Capture the cell that displays the provided text and extract its [x, y] central coordinate. 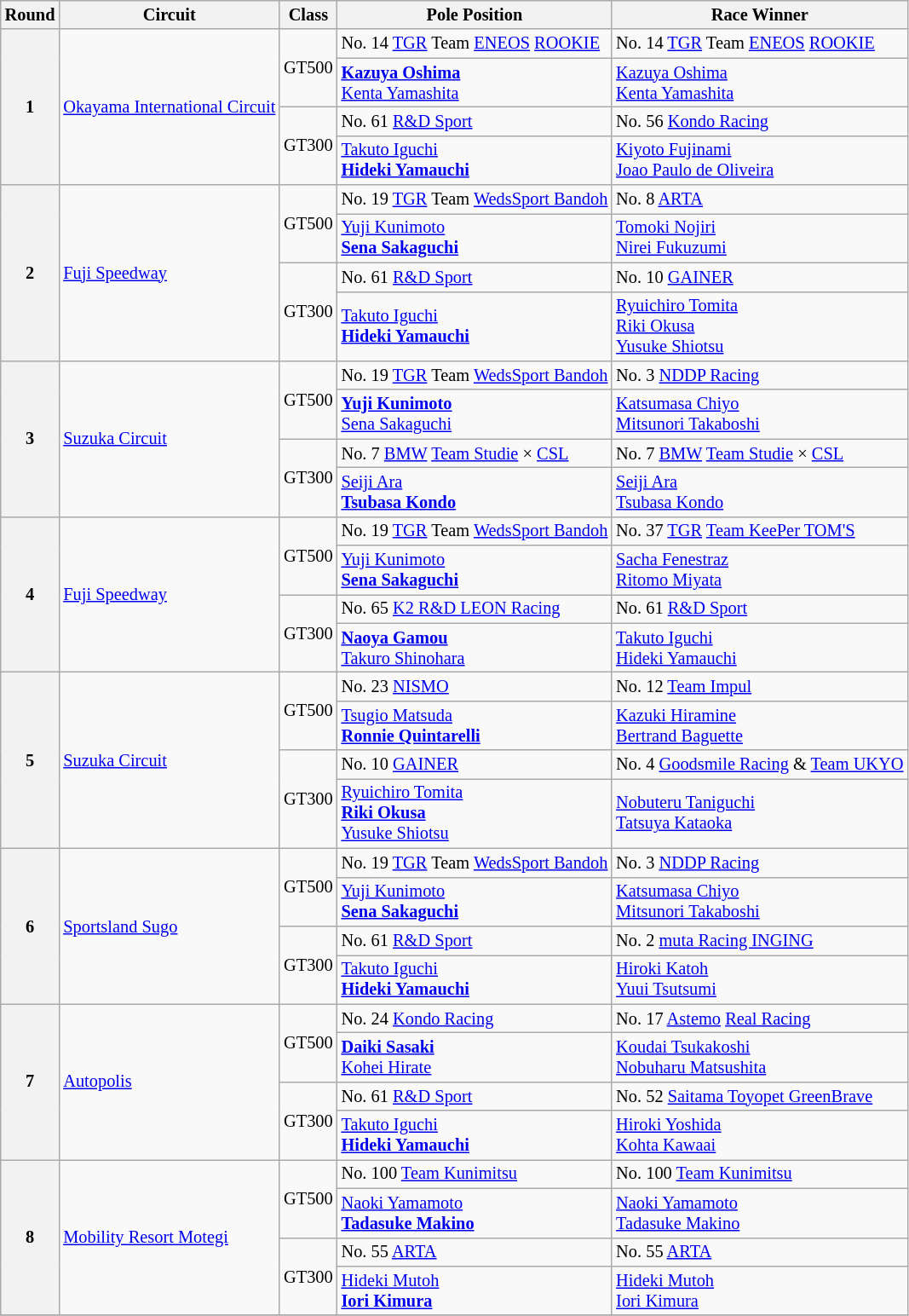
Class [308, 14]
1 [31, 107]
Koudai Tsukakoshi Nobuharu Matsushita [760, 1057]
Pole Position [475, 14]
Hiroki Katoh Yuui Tsutsumi [760, 979]
Tsugio Matsuda Ronnie Quintarelli [475, 725]
Nobuteru Taniguchi Tatsuya Kataoka [760, 813]
Naoya Gamou Takuro Shinohara [475, 648]
7 [31, 1082]
Sacha Fenestraz Ritomo Miyata [760, 570]
2 [31, 273]
Race Winner [760, 14]
6 [31, 926]
No. 17 Astemo Real Racing [760, 1019]
No. 65 K2 R&D LEON Racing [475, 609]
Hiroki Yoshida Kohta Kawaai [760, 1135]
4 [31, 595]
Round [31, 14]
No. 52 Saitama Toyopet GreenBrave [760, 1096]
No. 56 Kondo Racing [760, 121]
Tomoki Nojiri Nirei Fukuzumi [760, 238]
Kazuki Hiramine Bertrand Baguette [760, 725]
5 [31, 760]
No. 4 Goodsmile Racing & Team UKYO [760, 765]
No. 37 TGR Team KeePer TOM'S [760, 531]
No. 23 NISMO [475, 686]
8 [31, 1238]
Daiki Sasaki Kohei Hirate [475, 1057]
3 [31, 438]
No. 8 ARTA [760, 199]
Okayama International Circuit [169, 107]
Circuit [169, 14]
Sportsland Sugo [169, 926]
Kiyoto Fujinami Joao Paulo de Oliveira [760, 160]
Autopolis [169, 1082]
No. 12 Team Impul [760, 686]
No. 2 muta Racing INGING [760, 940]
Mobility Resort Motegi [169, 1238]
No. 24 Kondo Racing [475, 1019]
